Determine the [x, y] coordinate at the center of the cell enclosing the given text.  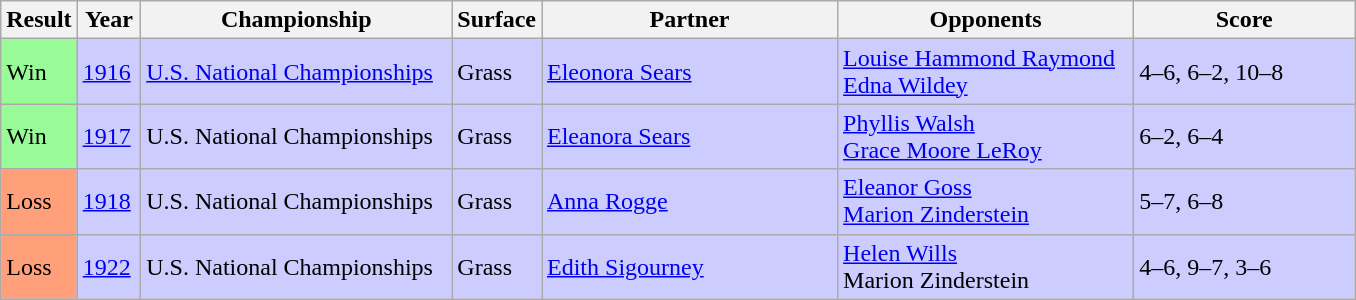
1917 [109, 136]
Louise Hammond Raymond Edna Wildey [986, 72]
Eleonora Sears [690, 72]
Championship [296, 20]
Eleanor Goss Marion Zinderstein [986, 202]
1922 [109, 266]
Helen Wills Marion Zinderstein [986, 266]
Partner [690, 20]
4–6, 9–7, 3–6 [1244, 266]
Opponents [986, 20]
5–7, 6–8 [1244, 202]
Phyllis Walsh Grace Moore LeRoy [986, 136]
Year [109, 20]
1918 [109, 202]
Eleanora Sears [690, 136]
Surface [497, 20]
4–6, 6–2, 10–8 [1244, 72]
Edith Sigourney [690, 266]
Anna Rogge [690, 202]
1916 [109, 72]
Score [1244, 20]
Result [39, 20]
6–2, 6–4 [1244, 136]
